Determine the [X, Y] coordinate at the center of the cell enclosing the given text.  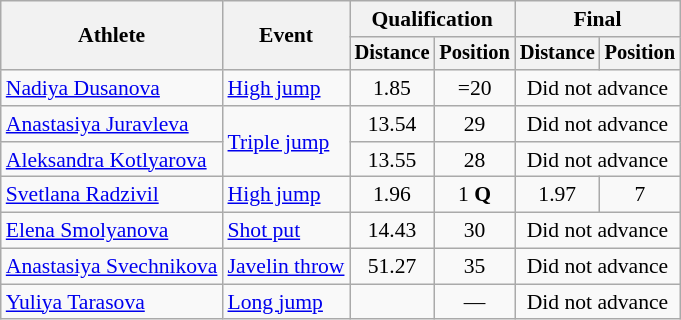
35 [474, 267]
1 Q [474, 195]
Elena Smolyanova [112, 231]
=20 [474, 88]
1.85 [392, 88]
29 [474, 124]
Triple jump [286, 142]
Anastasiya Svechnikova [112, 267]
Svetlana Radzivil [112, 195]
1.97 [558, 195]
1.96 [392, 195]
14.43 [392, 231]
Aleksandra Kotlyarova [112, 160]
Final [598, 19]
— [474, 302]
13.54 [392, 124]
Athlete [112, 36]
30 [474, 231]
Shot put [286, 231]
Long jump [286, 302]
Nadiya Dusanova [112, 88]
Event [286, 36]
Qualification [432, 19]
28 [474, 160]
13.55 [392, 160]
Yuliya Tarasova [112, 302]
Javelin throw [286, 267]
7 [640, 195]
Anastasiya Juravleva [112, 124]
51.27 [392, 267]
